From the cell containing the given text, extract its center point as (x, y) coordinate. 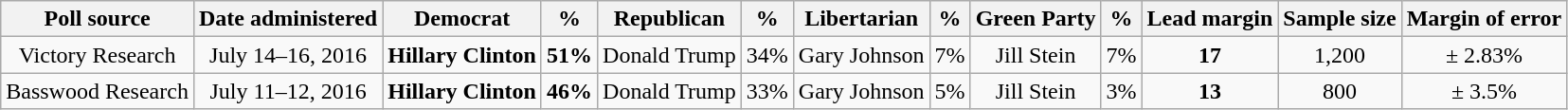
51% (568, 55)
Sample size (1340, 19)
Victory Research (98, 55)
± 2.83% (1484, 55)
46% (568, 91)
1,200 (1340, 55)
3% (1122, 91)
Republican (670, 19)
5% (949, 91)
Date administered (288, 19)
± 3.5% (1484, 91)
Basswood Research (98, 91)
Democrat (462, 19)
Margin of error (1484, 19)
July 11–12, 2016 (288, 91)
13 (1210, 91)
Green Party (1036, 19)
33% (767, 91)
Poll source (98, 19)
Libertarian (861, 19)
Lead margin (1210, 19)
34% (767, 55)
17 (1210, 55)
800 (1340, 91)
July 14–16, 2016 (288, 55)
